Search for the cell housing the specified text and yield its (x, y) center coordinate. 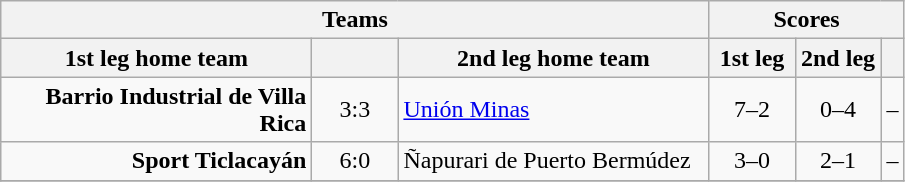
3:3 (355, 110)
Unión Minas (554, 110)
6:0 (355, 161)
Barrio Industrial de Villa Rica (156, 110)
0–4 (838, 110)
Teams (355, 20)
2nd leg home team (554, 58)
2nd leg (838, 58)
Scores (806, 20)
1st leg (752, 58)
Sport Ticlacayán (156, 161)
2–1 (838, 161)
7–2 (752, 110)
1st leg home team (156, 58)
3–0 (752, 161)
Ñapurari de Puerto Bermúdez (554, 161)
